Identify which cell holds the provided text, then report its (X, Y) central coordinate. 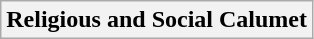
Religious and Social Calumet (157, 20)
